Identify which cell holds the provided text, then report its [x, y] central coordinate. 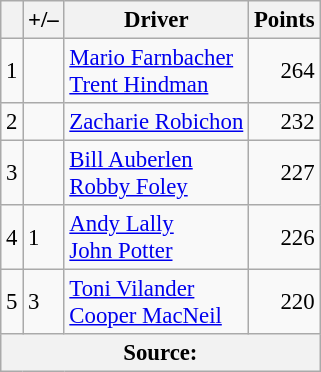
Bill Auberlen Robby Foley [156, 174]
+/– [44, 20]
5 [12, 302]
232 [284, 122]
264 [284, 72]
227 [284, 174]
4 [12, 238]
2 [12, 122]
Zacharie Robichon [156, 122]
220 [284, 302]
Toni Vilander Cooper MacNeil [156, 302]
Andy Lally John Potter [156, 238]
Mario Farnbacher Trent Hindman [156, 72]
226 [284, 238]
Points [284, 20]
Driver [156, 20]
Source: [160, 353]
